Determine the [x, y] coordinate at the center of the cell enclosing the given text.  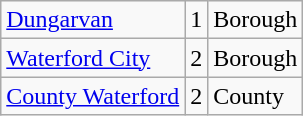
County Waterford [93, 96]
County [256, 96]
1 [196, 20]
Waterford City [93, 58]
Dungarvan [93, 20]
